Locate the cell with the specified text and output its (X, Y) center coordinate. 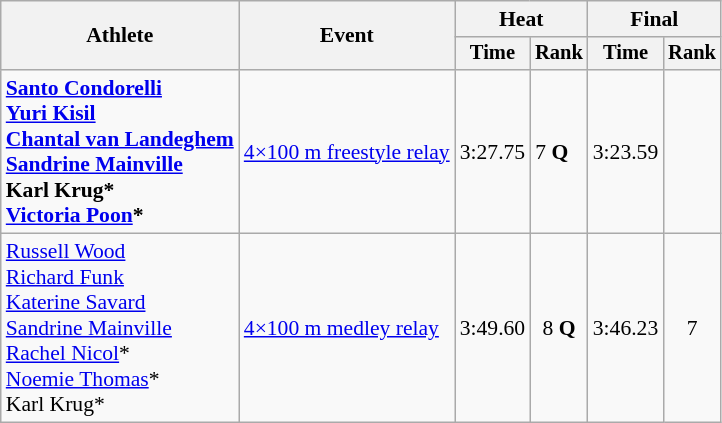
3:27.75 (492, 152)
3:46.23 (626, 328)
Athlete (120, 36)
8 Q (559, 328)
7 Q (559, 152)
7 (692, 328)
Russell WoodRichard FunkKaterine SavardSandrine MainvilleRachel Nicol*Noemie Thomas*Karl Krug* (120, 328)
Final (654, 19)
4×100 m freestyle relay (347, 152)
3:23.59 (626, 152)
4×100 m medley relay (347, 328)
Event (347, 36)
Santo CondorelliYuri KisilChantal van LandeghemSandrine MainvilleKarl Krug*Victoria Poon* (120, 152)
3:49.60 (492, 328)
Heat (522, 19)
